Return the (x, y) coordinate for the center point of the cell that contains the specified text.  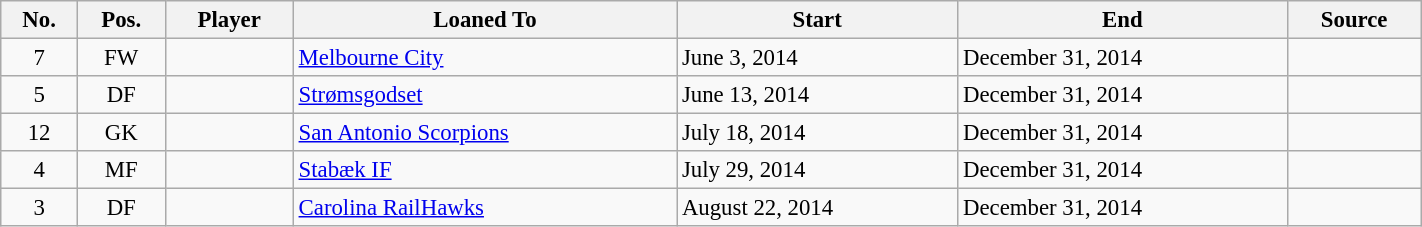
Loaned To (484, 20)
Stabæk IF (484, 170)
Melbourne City (484, 58)
July 29, 2014 (818, 170)
Player (229, 20)
August 22, 2014 (818, 208)
3 (40, 208)
7 (40, 58)
Carolina RailHawks (484, 208)
End (1122, 20)
Strømsgodset (484, 95)
Pos. (121, 20)
June 13, 2014 (818, 95)
12 (40, 133)
5 (40, 95)
GK (121, 133)
Source (1354, 20)
4 (40, 170)
No. (40, 20)
Start (818, 20)
FW (121, 58)
San Antonio Scorpions (484, 133)
June 3, 2014 (818, 58)
MF (121, 170)
July 18, 2014 (818, 133)
